Find where the given text appears and provide that cell's center as (x, y) coordinate. 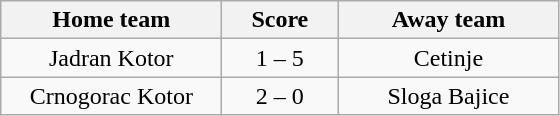
1 – 5 (280, 58)
Cetinje (448, 58)
Score (280, 20)
2 – 0 (280, 96)
Away team (448, 20)
Sloga Bajice (448, 96)
Jadran Kotor (112, 58)
Crnogorac Kotor (112, 96)
Home team (112, 20)
